Capture the cell that displays the provided text and extract its (x, y) central coordinate. 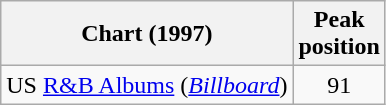
Chart (1997) (147, 34)
91 (339, 85)
US R&B Albums (Billboard) (147, 85)
Peakposition (339, 34)
